For the text-containing cell, return its midpoint in [X, Y] coordinate format. 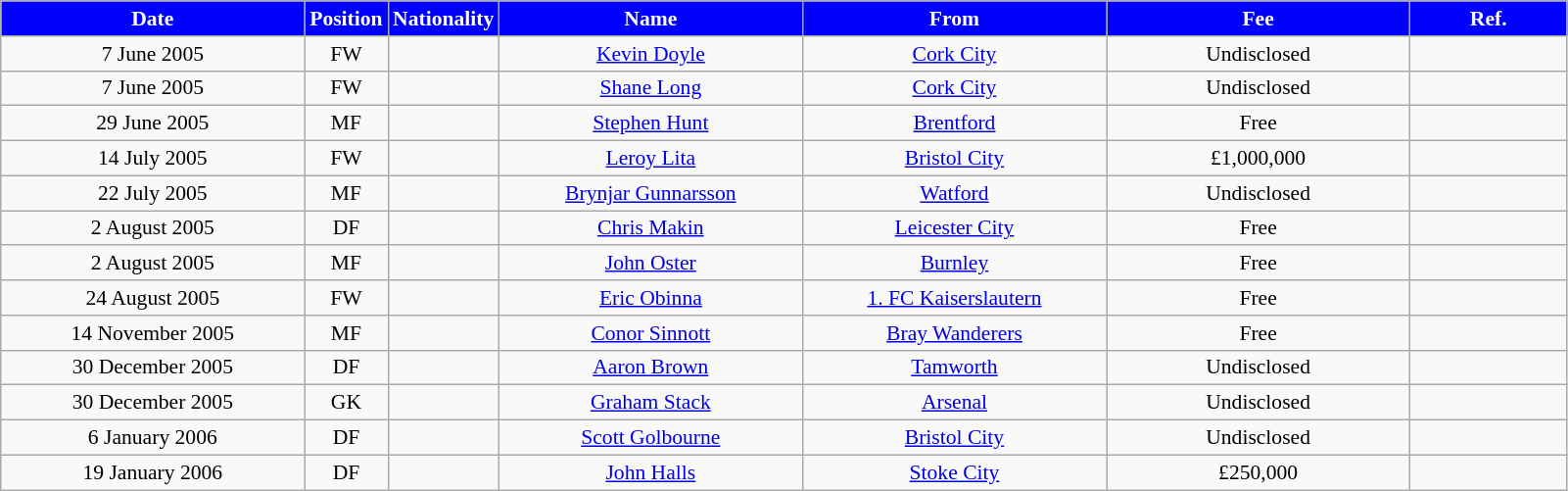
14 July 2005 [153, 159]
1. FC Kaiserslautern [954, 298]
24 August 2005 [153, 298]
Leroy Lita [650, 159]
Stoke City [954, 472]
Fee [1259, 19]
Shane Long [650, 88]
6 January 2006 [153, 438]
Chris Makin [650, 228]
29 June 2005 [153, 123]
Tamworth [954, 368]
19 January 2006 [153, 472]
Watford [954, 193]
Aaron Brown [650, 368]
Date [153, 19]
Arsenal [954, 403]
Nationality [443, 19]
John Halls [650, 472]
Brentford [954, 123]
Brynjar Gunnarsson [650, 193]
22 July 2005 [153, 193]
Ref. [1489, 19]
GK [347, 403]
Burnley [954, 264]
From [954, 19]
Scott Golbourne [650, 438]
Stephen Hunt [650, 123]
Graham Stack [650, 403]
Kevin Doyle [650, 54]
Conor Sinnott [650, 333]
Position [347, 19]
Leicester City [954, 228]
14 November 2005 [153, 333]
Name [650, 19]
Bray Wanderers [954, 333]
£1,000,000 [1259, 159]
John Oster [650, 264]
£250,000 [1259, 472]
Eric Obinna [650, 298]
